Extract the [x, y] coordinate from the center of the cell holding the provided text.  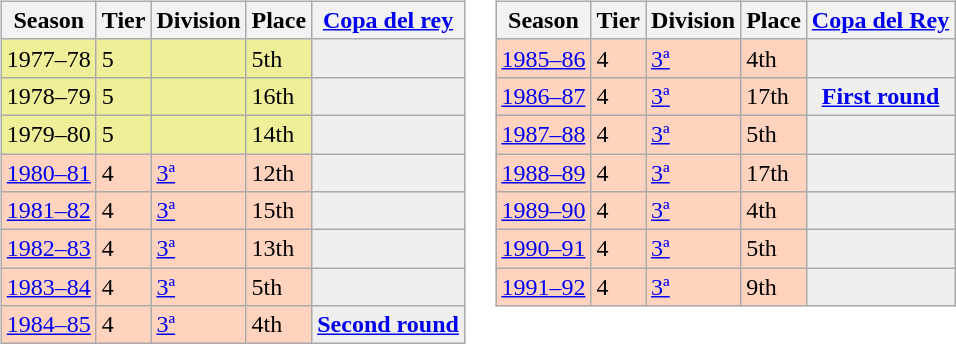
1988–89 [544, 173]
1984–85 [48, 325]
Second round [388, 325]
12th [279, 173]
9th [774, 287]
16th [279, 96]
14th [279, 134]
Copa del rey [388, 20]
1987–88 [544, 134]
1981–82 [48, 211]
15th [279, 211]
1978–79 [48, 96]
1977–78 [48, 58]
1982–83 [48, 249]
First round [880, 96]
13th [279, 249]
1979–80 [48, 134]
1983–84 [48, 287]
1986–87 [544, 96]
1991–92 [544, 287]
Copa del Rey [880, 20]
1989–90 [544, 211]
1985–86 [544, 58]
1990–91 [544, 249]
1980–81 [48, 173]
